Pinpoint the cell where the given text exists, returning its [x, y] midpoint coordinate. 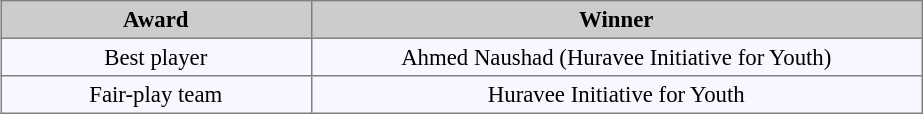
Ahmed Naushad (Huravee Initiative for Youth) [616, 57]
Award [155, 20]
Huravee Initiative for Youth [616, 95]
Fair-play team [155, 95]
Winner [616, 20]
Best player [155, 57]
